Locate the cell with the specified text and output its [X, Y] center coordinate. 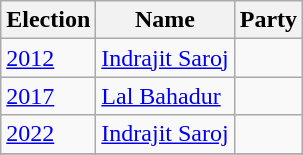
Lal Bahadur [165, 96]
Party [268, 20]
Election [48, 20]
2017 [48, 96]
Name [165, 20]
2022 [48, 134]
2012 [48, 58]
